Return (x, y) of the center of cell containing provided text 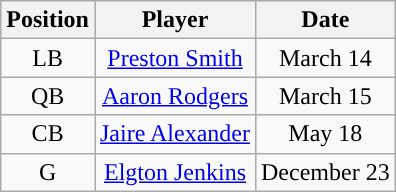
Date (325, 20)
Preston Smith (174, 58)
Player (174, 20)
QB (48, 96)
May 18 (325, 134)
CB (48, 134)
Position (48, 20)
March 15 (325, 96)
Jaire Alexander (174, 134)
March 14 (325, 58)
LB (48, 58)
Aaron Rodgers (174, 96)
G (48, 172)
Elgton Jenkins (174, 172)
December 23 (325, 172)
